Detect which cell encompasses the target text, then output its (X, Y) center coordinate. 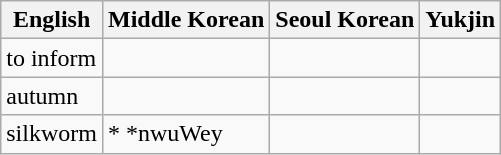
Middle Korean (186, 20)
English (52, 20)
silkworm (52, 134)
* *nwuWey (186, 134)
autumn (52, 96)
Seoul Korean (345, 20)
to inform (52, 58)
Yukjin (460, 20)
